Determine the [X, Y] coordinate at the center of the cell enclosing the given text.  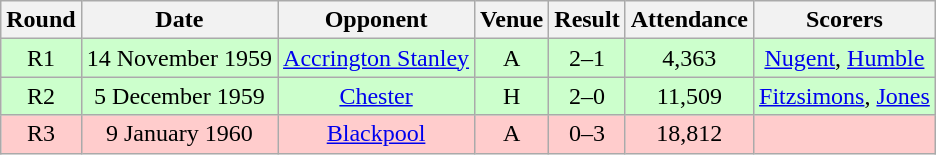
Fitzsimons, Jones [845, 96]
Result [587, 20]
14 November 1959 [179, 58]
2–0 [587, 96]
Attendance [689, 20]
Scorers [845, 20]
Chester [376, 96]
11,509 [689, 96]
5 December 1959 [179, 96]
Opponent [376, 20]
Round [41, 20]
18,812 [689, 134]
2–1 [587, 58]
Date [179, 20]
R3 [41, 134]
Venue [512, 20]
9 January 1960 [179, 134]
R1 [41, 58]
R2 [41, 96]
4,363 [689, 58]
H [512, 96]
Blackpool [376, 134]
Nugent, Humble [845, 58]
0–3 [587, 134]
Accrington Stanley [376, 58]
